Extract the [x, y] coordinate from the center of the cell holding the provided text.  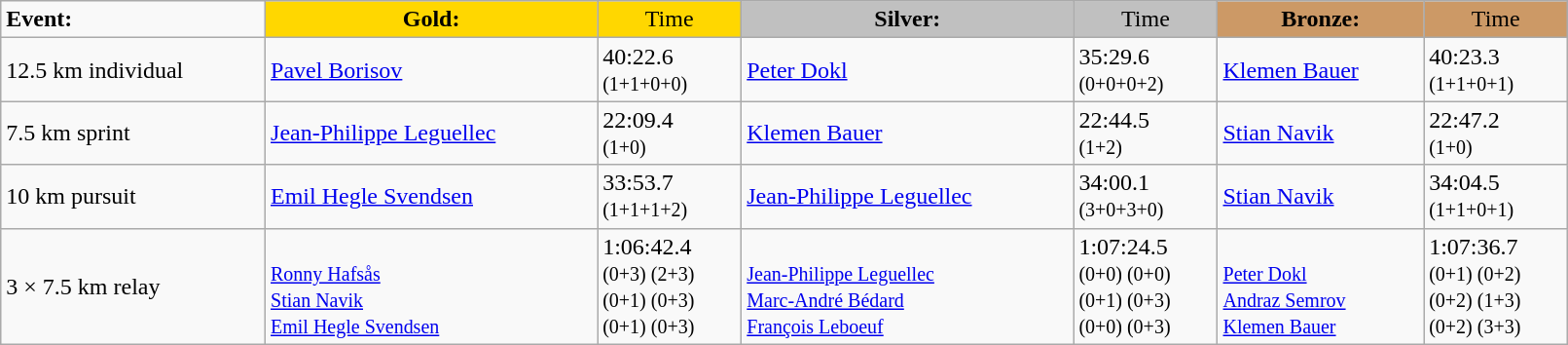
34:04.5(1+1+0+1) [1496, 197]
Ronny HafsåsStian NavikEmil Hegle Svendsen [432, 287]
Emil Hegle Svendsen [432, 197]
1:07:24.5 (0+0) (0+0)(0+1) (0+3)(0+0) (0+3) [1146, 287]
Pavel Borisov [432, 70]
33:53.7(1+1+1+2) [670, 197]
7.5 km sprint [133, 133]
Peter Dokl [907, 70]
10 km pursuit [133, 197]
40:22.6(1+1+0+0) [670, 70]
3 × 7.5 km relay [133, 287]
Event: [133, 19]
1:07:36.7(0+1) (0+2)(0+2) (1+3)(0+2) (3+3) [1496, 287]
1:06:42.4(0+3) (2+3)(0+1) (0+3)(0+1) (0+3) [670, 287]
35:29.6(0+0+0+2) [1146, 70]
Gold: [432, 19]
Jean-Philippe LeguellecMarc-André BédardFrançois Leboeuf [907, 287]
22:09.4(1+0) [670, 133]
Peter DoklAndraz SemrovKlemen Bauer [1321, 287]
Bronze: [1321, 19]
12.5 km individual [133, 70]
Silver: [907, 19]
22:47.2(1+0) [1496, 133]
40:23.3(1+1+0+1) [1496, 70]
22:44.5(1+2) [1146, 133]
34:00.1(3+0+3+0) [1146, 197]
